Return (x, y) of the center of cell containing provided text 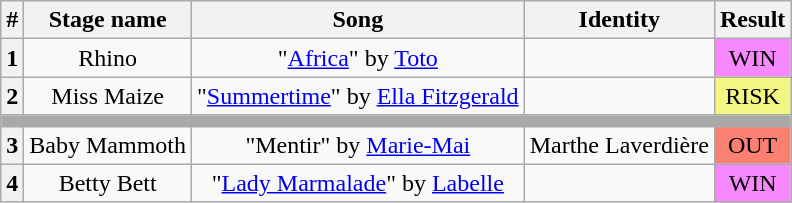
1 (12, 58)
"Lady Marmalade" by Labelle (358, 183)
Miss Maize (108, 96)
Rhino (108, 58)
3 (12, 145)
Marthe Laverdière (619, 145)
Result (752, 20)
4 (12, 183)
Song (358, 20)
"Mentir" by Marie-Mai (358, 145)
# (12, 20)
Stage name (108, 20)
Baby Mammoth (108, 145)
RISK (752, 96)
Identity (619, 20)
OUT (752, 145)
"Africa" by Toto (358, 58)
Betty Bett (108, 183)
2 (12, 96)
"Summertime" by Ella Fitzgerald (358, 96)
